For the text-containing cell, return its midpoint in (X, Y) coordinate format. 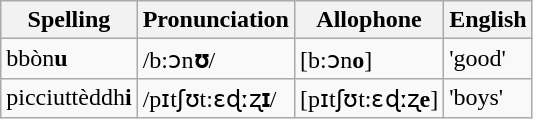
picciuttèddhi (69, 98)
Spelling (69, 20)
Pronunciation (216, 20)
/pɪtʃʊt:ɛɖːʐɪ/ (216, 98)
bbònu (69, 59)
Allophone (368, 20)
'good' (488, 59)
/b:ɔnʊ/ (216, 59)
[pɪtʃʊt:ɛɖːʐe] (368, 98)
'boys' (488, 98)
English (488, 20)
[b:ɔno] (368, 59)
